For the text-containing cell, return its midpoint in (x, y) coordinate format. 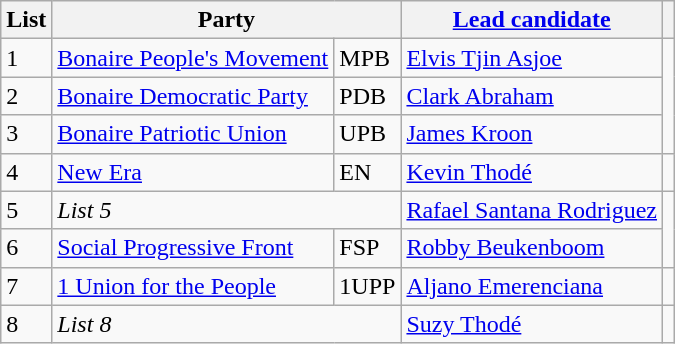
UPB (368, 134)
1UPP (368, 286)
James Kroon (532, 134)
Aljano Emerenciana (532, 286)
Robby Beukenboom (532, 248)
6 (26, 248)
Party (226, 20)
List 8 (226, 324)
Elvis Tjin Asjoe (532, 58)
3 (26, 134)
1 (26, 58)
List 5 (226, 210)
Social Progressive Front (193, 248)
Clark Abraham (532, 96)
PDB (368, 96)
EN (368, 172)
7 (26, 286)
New Era (193, 172)
MPB (368, 58)
Bonaire Patriotic Union (193, 134)
1 Union for the People (193, 286)
Lead candidate (532, 20)
8 (26, 324)
Suzy Thodé (532, 324)
Bonaire Democratic Party (193, 96)
5 (26, 210)
FSP (368, 248)
2 (26, 96)
List (26, 20)
Rafael Santana Rodriguez (532, 210)
4 (26, 172)
Kevin Thodé (532, 172)
Bonaire People's Movement (193, 58)
